Search for the cell housing the specified text and yield its [X, Y] center coordinate. 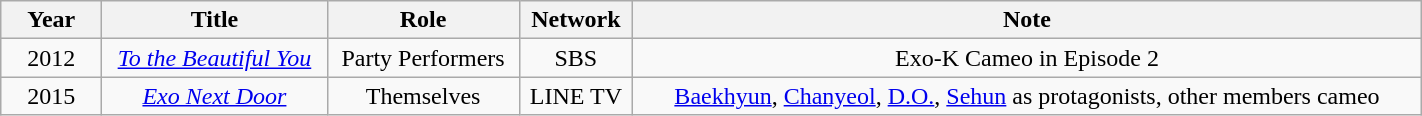
Note [1028, 20]
Role [423, 20]
Exo Next Door [214, 96]
Baekhyun, Chanyeol, D.O., Sehun as protagonists, other members cameo [1028, 96]
2015 [52, 96]
Year [52, 20]
2012 [52, 58]
Themselves [423, 96]
Exo-K Cameo in Episode 2 [1028, 58]
SBS [576, 58]
Party Performers [423, 58]
Network [576, 20]
LINE TV [576, 96]
Title [214, 20]
To the Beautiful You [214, 58]
